Locate the cell with the specified text and output its (x, y) center coordinate. 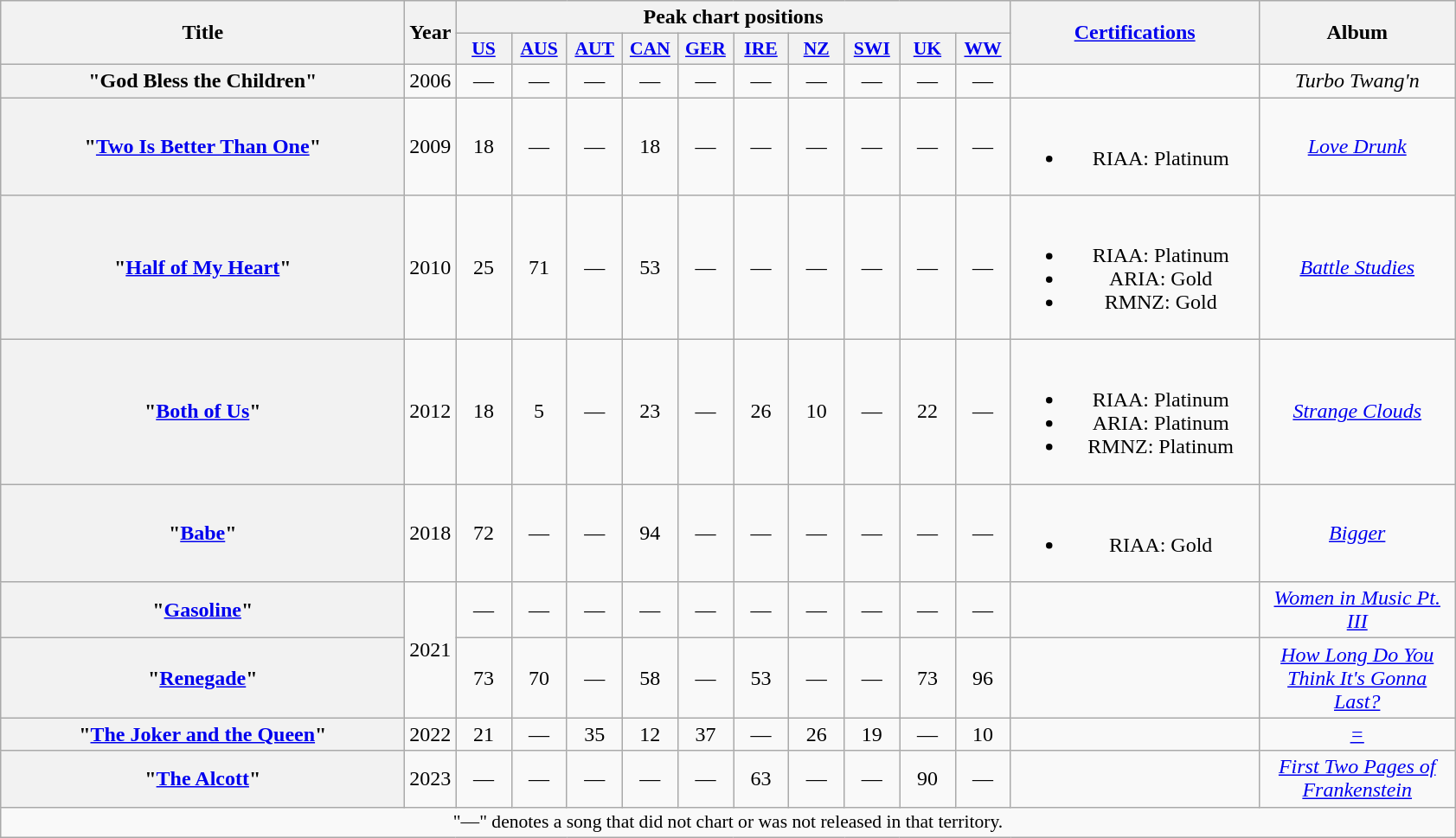
5 (539, 412)
UK (927, 49)
Love Drunk (1357, 145)
RIAA: Platinum (1135, 145)
RIAA: PlatinumARIA: PlatinumRMNZ: Platinum (1135, 412)
SWI (872, 49)
Battle Studies (1357, 268)
"Both of Us" (202, 412)
"The Alcott" (202, 778)
How Long Do You Think It's Gonna Last? (1357, 678)
2022 (431, 734)
"God Bless the Children" (202, 80)
22 (927, 412)
25 (484, 268)
"Gasoline" (202, 611)
Peak chart positions (734, 17)
19 (872, 734)
NZ (817, 49)
Women in Music Pt. III (1357, 611)
2018 (431, 533)
AUS (539, 49)
= (1357, 734)
Bigger (1357, 533)
2021 (431, 650)
23 (650, 412)
RIAA: PlatinumARIA: GoldRMNZ: Gold (1135, 268)
90 (927, 778)
Turbo Twang'n (1357, 80)
First Two Pages of Frankenstein (1357, 778)
2012 (431, 412)
2010 (431, 268)
"Babe" (202, 533)
35 (594, 734)
12 (650, 734)
58 (650, 678)
72 (484, 533)
Title (202, 33)
"Renegade" (202, 678)
CAN (650, 49)
GER (705, 49)
63 (761, 778)
21 (484, 734)
96 (983, 678)
"The Joker and the Queen" (202, 734)
IRE (761, 49)
US (484, 49)
70 (539, 678)
"Half of My Heart" (202, 268)
Year (431, 33)
2006 (431, 80)
Album (1357, 33)
2023 (431, 778)
Certifications (1135, 33)
2009 (431, 145)
RIAA: Gold (1135, 533)
71 (539, 268)
"Two Is Better Than One" (202, 145)
WW (983, 49)
AUT (594, 49)
"—" denotes a song that did not chart or was not released in that territory. (728, 822)
Strange Clouds (1357, 412)
94 (650, 533)
37 (705, 734)
